Locate the cell with the specified text and output its [X, Y] center coordinate. 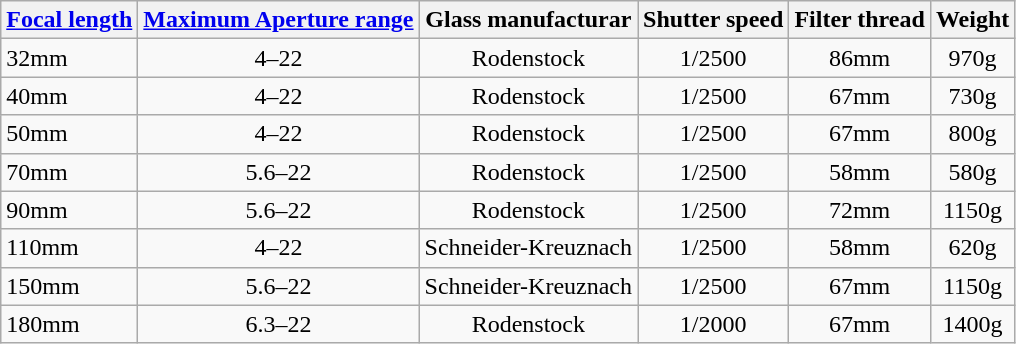
Glass manufacturar [528, 20]
32mm [70, 58]
Focal length [70, 20]
72mm [860, 210]
620g [972, 248]
90mm [70, 210]
150mm [70, 286]
86mm [860, 58]
70mm [70, 172]
50mm [70, 134]
40mm [70, 96]
800g [972, 134]
Shutter speed [714, 20]
6.3–22 [278, 324]
580g [972, 172]
1/2000 [714, 324]
970g [972, 58]
180mm [70, 324]
Weight [972, 20]
730g [972, 96]
110mm [70, 248]
1400g [972, 324]
Maximum Aperture range [278, 20]
Filter thread [860, 20]
